Find where the given text appears and provide that cell's center as [x, y] coordinate. 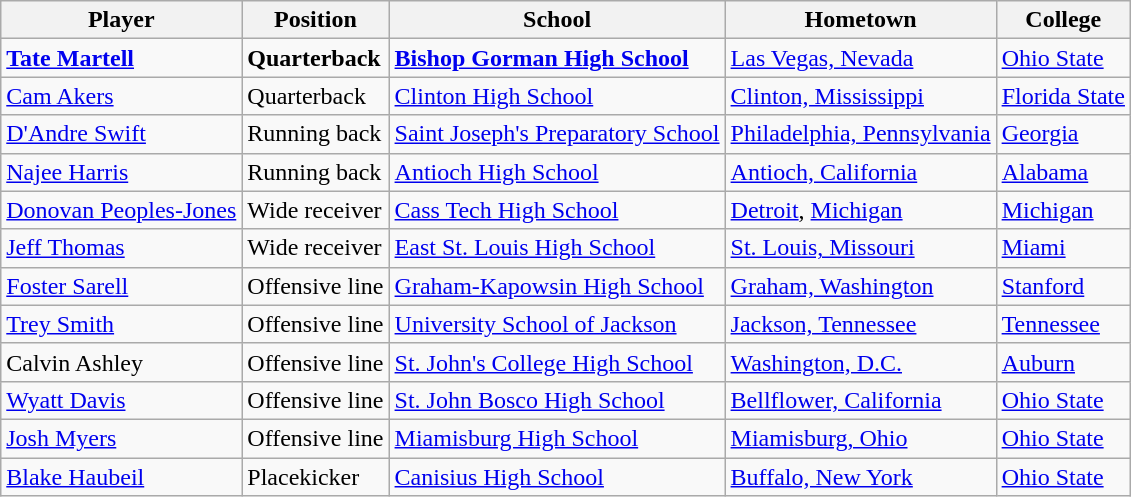
College [1063, 20]
Position [316, 20]
Philadelphia, Pennsylvania [860, 134]
Stanford [1063, 286]
Michigan [1063, 210]
Detroit, Michigan [860, 210]
St. Louis, Missouri [860, 248]
Hometown [860, 20]
Alabama [1063, 172]
Antioch, California [860, 172]
Graham-Kapowsin High School [557, 286]
Saint Joseph's Preparatory School [557, 134]
Antioch High School [557, 172]
Jackson, Tennessee [860, 324]
School [557, 20]
East St. Louis High School [557, 248]
Najee Harris [122, 172]
Blake Haubeil [122, 477]
Bellflower, California [860, 400]
Josh Myers [122, 438]
St. John Bosco High School [557, 400]
Miamisburg, Ohio [860, 438]
Canisius High School [557, 477]
Tennessee [1063, 324]
University School of Jackson [557, 324]
Wyatt Davis [122, 400]
Foster Sarell [122, 286]
Florida State [1063, 96]
D'Andre Swift [122, 134]
Donovan Peoples-Jones [122, 210]
Trey Smith [122, 324]
Calvin Ashley [122, 362]
Graham, Washington [860, 286]
Washington, D.C. [860, 362]
Las Vegas, Nevada [860, 58]
Clinton High School [557, 96]
Player [122, 20]
Miami [1063, 248]
Auburn [1063, 362]
Georgia [1063, 134]
Placekicker [316, 477]
St. John's College High School [557, 362]
Buffalo, New York [860, 477]
Cass Tech High School [557, 210]
Bishop Gorman High School [557, 58]
Cam Akers [122, 96]
Miamisburg High School [557, 438]
Tate Martell [122, 58]
Clinton, Mississippi [860, 96]
Jeff Thomas [122, 248]
